Scan for the cell matching the given text and deliver its [x, y] coordinate at center. 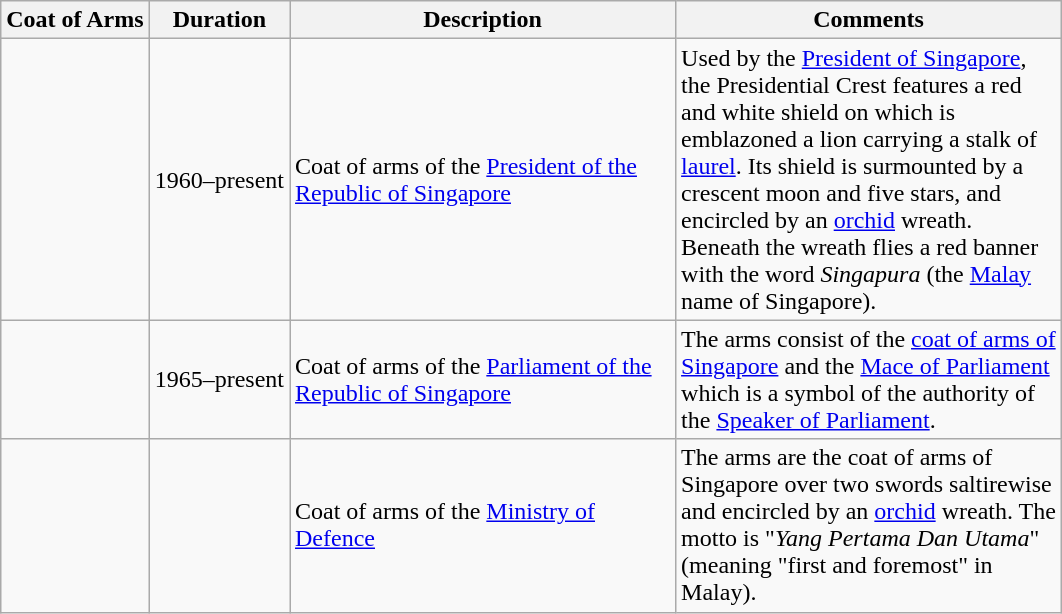
1965–present [219, 380]
Description [483, 20]
Comments [869, 20]
Duration [219, 20]
Coat of arms of the Ministry of Defence [483, 526]
1960–present [219, 180]
The arms consist of the coat of arms of Singapore and the Mace of Parliament which is a symbol of the authority of the Speaker of Parliament. [869, 380]
Coat of arms of the President of the Republic of Singapore [483, 180]
Coat of arms of the Parliament of the Republic of Singapore [483, 380]
Coat of Arms [75, 20]
